Capture the cell that displays the provided text and extract its (X, Y) central coordinate. 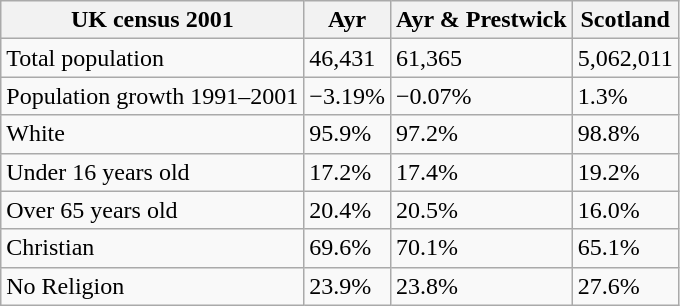
1.3% (625, 96)
Over 65 years old (152, 210)
Christian (152, 248)
19.2% (625, 172)
69.6% (348, 248)
Ayr (348, 20)
No Religion (152, 286)
Population growth 1991–2001 (152, 96)
17.4% (481, 172)
Under 16 years old (152, 172)
97.2% (481, 134)
27.6% (625, 286)
70.1% (481, 248)
65.1% (625, 248)
46,431 (348, 58)
17.2% (348, 172)
16.0% (625, 210)
White (152, 134)
Total population (152, 58)
98.8% (625, 134)
20.4% (348, 210)
Scotland (625, 20)
23.8% (481, 286)
5,062,011 (625, 58)
−0.07% (481, 96)
23.9% (348, 286)
UK census 2001 (152, 20)
Ayr & Prestwick (481, 20)
−3.19% (348, 96)
95.9% (348, 134)
61,365 (481, 58)
20.5% (481, 210)
